Return the [x, y] coordinate for the center point of the cell that contains the specified text.  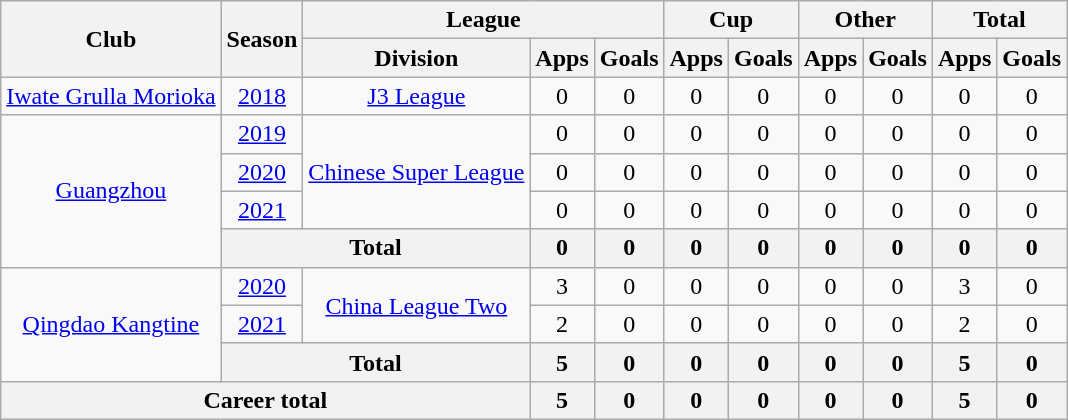
Club [111, 39]
2019 [262, 134]
League [484, 20]
2018 [262, 96]
Season [262, 39]
Guangzhou [111, 191]
China League Two [416, 305]
Qingdao Kangtine [111, 324]
Cup [731, 20]
Division [416, 58]
Career total [266, 400]
Chinese Super League [416, 172]
Iwate Grulla Morioka [111, 96]
J3 League [416, 96]
Other [865, 20]
